Capture the cell that displays the provided text and extract its (x, y) central coordinate. 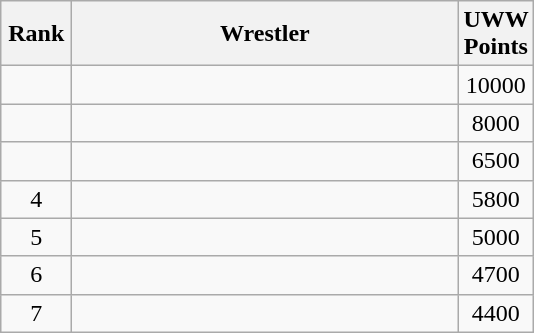
7 (36, 313)
4 (36, 199)
5800 (496, 199)
4700 (496, 275)
4400 (496, 313)
Rank (36, 34)
6500 (496, 161)
5 (36, 237)
UWW Points (496, 34)
8000 (496, 123)
10000 (496, 85)
Wrestler (265, 34)
6 (36, 275)
5000 (496, 237)
